Scan for the cell matching the given text and deliver its [X, Y] coordinate at center. 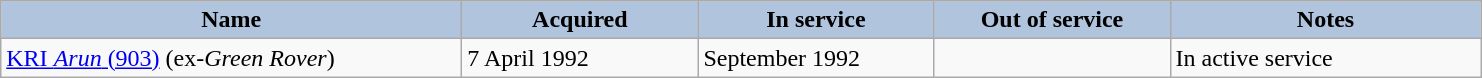
Name [232, 20]
Out of service [1052, 20]
In service [816, 20]
Notes [1326, 20]
7 April 1992 [580, 58]
September 1992 [816, 58]
KRI Arun (903) (ex-Green Rover) [232, 58]
In active service [1326, 58]
Acquired [580, 20]
